Return [X, Y] of the center of cell containing provided text 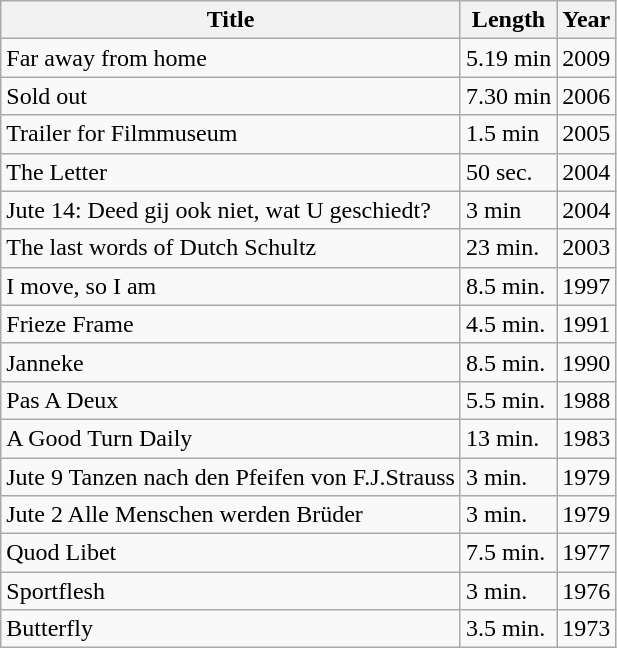
2006 [586, 96]
2005 [586, 134]
1990 [586, 362]
2003 [586, 248]
Length [508, 20]
Title [231, 20]
3 min [508, 210]
1973 [586, 629]
50 sec. [508, 172]
Jute 14: Deed gij ook niet, wat U geschiedt? [231, 210]
13 min. [508, 438]
The Letter [231, 172]
Sold out [231, 96]
7.30 min [508, 96]
5.5 min. [508, 400]
1977 [586, 553]
5.19 min [508, 58]
Quod Libet [231, 553]
7.5 min. [508, 553]
1976 [586, 591]
Jute 9 Tanzen nach den Pfeifen von F.J.Strauss [231, 477]
Sportflesh [231, 591]
Janneke [231, 362]
I move, so I am [231, 286]
1.5 min [508, 134]
4.5 min. [508, 324]
Jute 2 Alle Menschen werden Brüder [231, 515]
3.5 min. [508, 629]
2009 [586, 58]
1991 [586, 324]
A Good Turn Daily [231, 438]
1988 [586, 400]
Trailer for Filmmuseum [231, 134]
Year [586, 20]
1983 [586, 438]
23 min. [508, 248]
Pas A Deux [231, 400]
Frieze Frame [231, 324]
1997 [586, 286]
Butterfly [231, 629]
The last words of Dutch Schultz [231, 248]
Far away from home [231, 58]
